Capture the cell that displays the provided text and extract its (X, Y) central coordinate. 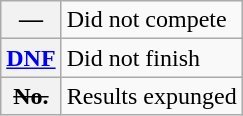
No. (31, 96)
Results expunged (152, 96)
— (31, 20)
DNF (31, 58)
Did not compete (152, 20)
Did not finish (152, 58)
